Return (X, Y) of the center of cell containing provided text 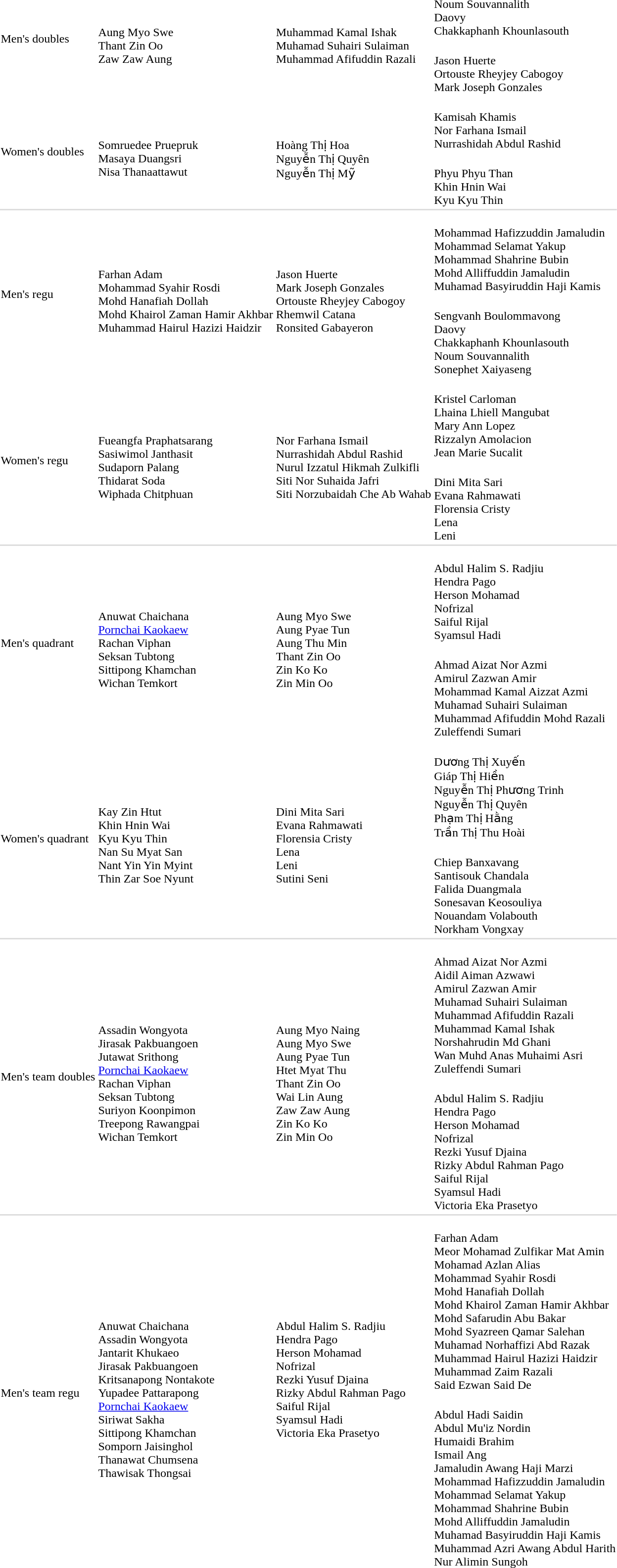
Ahmad Aizat Nor AzmiAmirul Zazwan AmirMohammad Kamal Aizzat AzmiMuhamad Suhairi SulaimanMuhammad Afifuddin Mohd RazaliZuleffendi Sumari (525, 691)
Fueangfa PraphatsarangSasiwimol JanthasitSudaporn PalangThidarat SodaWiphada Chitphuan (186, 460)
Anuwat ChaichanaPornchai KaokaewRachan ViphanSeksan TubtongSittipong KhamchanWichan Temkort (186, 643)
Aung Myo NaingAung Myo SweAung Pyae TunHtet Myat ThuThant Zin OoWai Lin AungZaw Zaw AungZin Ko KoZin Min Oo (353, 1077)
Somruedee PrueprukMasaya DuangsriNisa Thanaattawut (186, 151)
Women's doubles (48, 151)
Kay Zin HtutKhin Hnin WaiKyu Kyu ThinNan Su Myat SanNant Yin Yin MyintThin Zar Soe Nyunt (186, 838)
Jason HuerteMark Joseph GonzalesOrtouste Rheyjey CabogoyRhemwil CatanaRonsited Gabayeron (353, 294)
Kristel CarlomanLhaina Lhiell MangubatMary Ann LopezRizzalyn AmolacionJean Marie Sucalit (525, 419)
Dương Thị XuyếnGiáp Thị HiềnNguyễn Thị Phương TrinhNguyễn Thị QuyênPhạm Thị HằngTrần Thị Thu Hoài (525, 790)
Men's quadrant (48, 643)
Abdul Halim S. RadjiuHendra PagoHerson MohamadNofrizalRezki Yusuf DjainaRizky Abdul Rahman PagoSaiful RijalSyamsul HadiVictoria Eka Prasetyo (525, 1145)
Farhan AdamMohammad Syahir RosdiMohd Hanafiah DollahMohd Khairol Zaman Hamir AkhbarMuhammad Hairul Hazizi Haidzir (186, 294)
Kamisah KhamisNor Farhana IsmailNurrashidah Abdul Rashid (525, 124)
Phyu Phyu ThanKhin Hnin WaiKyu Kyu Thin (525, 180)
Men's regu (48, 294)
Assadin WongyotaJirasak PakbuangoenJutawat SrithongPornchai KaokaewRachan ViphanSeksan TubtongSuriyon KoonpimonTreepong RawangpaiWichan Temkort (186, 1077)
Nor Farhana IsmailNurrashidah Abdul RashidNurul Izzatul Hikmah ZulkifliSiti Nor Suhaida JafriSiti Norzubaidah Che Ab Wahab (353, 460)
Dini Mita SariEvana RahmawatiFlorensia CristyLenaLeniSutini Seni (353, 838)
Mohammad Hafizzuddin JamaludinMohammad Selamat YakupMohammad Shahrine BubinMohd Alliffuddin JamaludinMuhamad Basyiruddin Haji Kamis (525, 252)
Women's regu (48, 460)
Hoàng Thị HoaNguyễn Thị QuyênNguyễn Thị Mỹ (353, 151)
Men's team doubles (48, 1077)
Aung Myo SweAung Pyae TunAung Thu MinThant Zin OoZin Ko KoZin Min Oo (353, 643)
Sengvanh BoulommavongDaovyChakkaphanh KhounlasouthNoum SouvannalithSonephet Xaiyaseng (525, 336)
Jason HuerteOrtouste Rheyjey CabogoyMark Joseph Gonzales (525, 67)
Women's quadrant (48, 838)
Abdul Halim S. RadjiuHendra PagoHerson MohamadNofrizalSaiful RijalSyamsul Hadi (525, 595)
Chiep BanxavangSantisouk ChandalaFalida DuangmalaSonesavan KeosouliyaNouandam VolabouthNorkham Vongxay (525, 889)
Dini Mita SariEvana RahmawatiFlorensia CristyLenaLeni (525, 502)
